Return (x, y) of the center of cell containing provided text 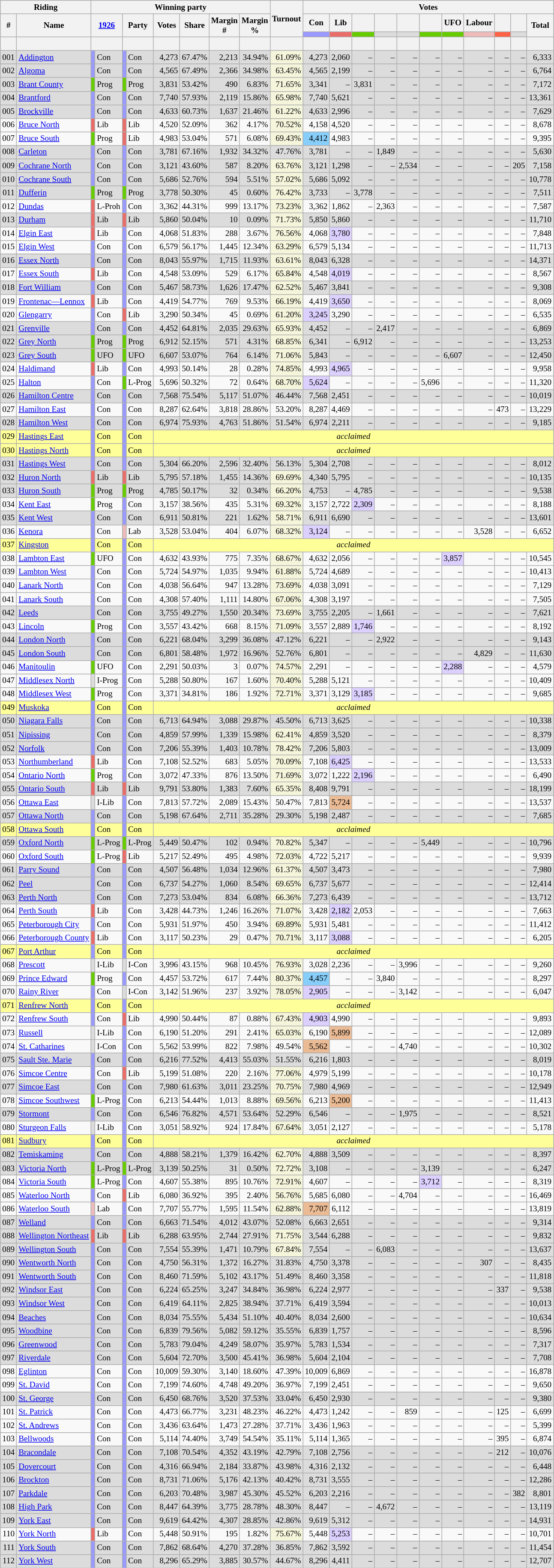
5,843 (316, 355)
61.37% (286, 870)
2,651 (341, 1222)
221 (225, 518)
56.64% (195, 586)
1,242 (341, 1412)
2,825 (225, 1304)
Fort William (54, 288)
10,076 (540, 1453)
2,977 (341, 1290)
5.51% (255, 179)
382 (519, 1493)
3,197 (341, 599)
075 (9, 1060)
099 (9, 1385)
Niagara Falls (54, 721)
53.07% (195, 355)
29.30% (286, 816)
59.30% (195, 1371)
46.22% (286, 1412)
16,469 (540, 1195)
Temiskaming (54, 1155)
073 (9, 1033)
Bruce South (54, 139)
8,408 (316, 789)
9,893 (540, 1019)
79.56% (195, 1331)
5,082 (225, 1331)
5,630 (540, 152)
37.28% (255, 1547)
1,471 (225, 1249)
55.97% (195, 261)
Riverdale (54, 1358)
125 (503, 1412)
6,205 (540, 938)
668 (225, 626)
6,083 (386, 1249)
6.14% (255, 355)
6.83% (255, 84)
9,314 (540, 1222)
Ottawa South (54, 829)
220 (225, 1073)
Kent West (54, 518)
57.18% (195, 477)
12,089 (540, 1033)
48.30% (286, 1507)
111 (9, 1547)
13,537 (540, 802)
Oxford South (54, 857)
10,413 (540, 572)
56.13% (286, 464)
49.20% (255, 1385)
070 (9, 992)
74.85% (286, 369)
65.98% (286, 98)
4,412 (316, 139)
1,111 (225, 599)
71.75% (286, 1236)
13,229 (540, 410)
362 (225, 125)
43.42% (195, 626)
2,196 (363, 775)
7.35% (255, 559)
9,143 (540, 640)
013 (9, 220)
Winning party (181, 7)
8,379 (540, 735)
9,260 (540, 965)
3,840 (386, 979)
007 (9, 139)
112 (9, 1561)
Riding (46, 7)
6,425 (341, 762)
7.98% (255, 1046)
37.53% (255, 1398)
65.93% (286, 328)
67.84% (286, 1249)
11,710 (540, 220)
Ottawa East (54, 802)
40.40% (286, 1318)
34.98% (255, 71)
51.54% (286, 423)
51.86% (255, 423)
025 (9, 382)
9,939 (540, 857)
Hastings West (54, 464)
53.99% (195, 1046)
10,013 (540, 1304)
Eglinton (54, 1371)
020 (9, 315)
016 (9, 261)
Grenville (54, 328)
50.34% (195, 315)
031 (9, 464)
028 (9, 423)
7,158 (540, 166)
8,297 (540, 979)
4.98% (255, 857)
4,829 (479, 653)
3,733 (316, 193)
0.50% (255, 1168)
924 (225, 1128)
10,796 (540, 843)
2,889 (341, 626)
7,505 (540, 599)
005 (9, 112)
090 (9, 1263)
030 (9, 450)
49.27% (195, 613)
9.53% (255, 301)
2.16% (255, 1073)
Margin% (255, 25)
3,749 (225, 1439)
108 (9, 1507)
76.93% (286, 965)
4,307 (225, 1520)
037 (9, 545)
1,715 (225, 261)
014 (9, 233)
61.63% (195, 1087)
65.25% (195, 1290)
54.97% (195, 572)
58.21% (195, 1155)
Kenora (54, 531)
Glengarry (54, 315)
27.28% (255, 1426)
2,363 (386, 206)
6,439 (341, 897)
6,112 (341, 1209)
Middlesex North (54, 680)
1926 (107, 25)
3,555 (341, 1480)
001 (9, 57)
45.52% (286, 1493)
6,764 (540, 71)
1.62% (255, 518)
12,286 (540, 1480)
45.30% (255, 1493)
Wellington South (54, 1249)
Hastings North (54, 450)
5,253 (341, 1534)
4,763 (225, 423)
I-Prog (109, 680)
186 (225, 694)
Labour (479, 23)
3,028 (316, 965)
435 (225, 504)
13.28% (255, 586)
1.82% (255, 1534)
0.34% (255, 491)
093 (9, 1304)
48.23% (255, 1412)
51.83% (195, 233)
50.91% (195, 1534)
Dundas (54, 206)
62.52% (286, 288)
10.79% (255, 1249)
7,511 (540, 193)
3.94% (255, 924)
Leeds (54, 613)
040 (9, 586)
28.86% (255, 410)
1,637 (225, 112)
062 (9, 884)
683 (225, 762)
3,378 (341, 1263)
3,987 (225, 1493)
66.19% (286, 301)
52.15% (195, 342)
61.09% (286, 57)
74.57% (286, 667)
3,592 (341, 1547)
490 (225, 84)
Hastings East (54, 437)
4,019 (341, 274)
3,011 (225, 1087)
7.44% (255, 979)
2,127 (341, 1128)
58.71% (286, 518)
7,629 (540, 112)
2,744 (225, 1236)
3.67% (255, 233)
55.03% (255, 1060)
51.55% (286, 1060)
50.14% (195, 369)
52.08% (286, 1222)
35.55% (286, 1331)
2.40% (255, 1195)
2,184 (225, 1467)
3,650 (341, 301)
Oxford North (54, 843)
097 (9, 1358)
4,249 (225, 1344)
63.45% (286, 71)
York East (54, 1520)
36.85% (286, 1547)
Northumberland (54, 762)
14,371 (540, 261)
7,172 (540, 84)
50.23% (195, 938)
4,965 (341, 369)
008 (9, 152)
15.98% (255, 735)
56.17% (195, 247)
Lanark South (54, 599)
69.43% (286, 139)
66.77% (195, 1412)
6,535 (540, 315)
8,801 (540, 1493)
14.36% (255, 477)
3,841 (341, 288)
13.17% (255, 206)
2,035 (225, 328)
048 (9, 694)
43.60% (195, 166)
095 (9, 1331)
1,975 (408, 1114)
Perth South (54, 911)
2,104 (341, 1358)
58.92% (195, 1128)
72 (225, 382)
71.65% (286, 84)
495 (225, 857)
096 (9, 1344)
Victoria North (54, 1168)
2,211 (341, 423)
Simcoe Centre (54, 1073)
052 (9, 748)
2,600 (341, 1318)
0.69% (255, 315)
5,134 (341, 247)
Party (138, 25)
8.54% (255, 884)
1,626 (225, 288)
64.81% (195, 328)
77.06% (286, 1073)
999 (225, 206)
058 (9, 829)
2.41% (255, 1033)
47.33% (195, 775)
3,341 (316, 84)
011 (9, 193)
18,199 (540, 789)
53.42% (195, 84)
7,129 (540, 586)
5,899 (341, 1033)
059 (9, 843)
70.52% (286, 125)
2,205 (341, 613)
Carleton (54, 152)
52.52% (195, 762)
York West (54, 1561)
9,832 (540, 1236)
5,850 (316, 220)
1,473 (225, 1426)
61.88% (286, 572)
017 (9, 274)
038 (9, 559)
70.54% (195, 1453)
Brant County (54, 84)
4,340 (316, 477)
17.47% (255, 288)
002 (9, 71)
16.96% (255, 653)
6,328 (341, 261)
043 (9, 626)
16.27% (255, 1263)
33.87% (255, 1467)
54.54% (255, 1439)
50.81% (195, 518)
032 (9, 477)
2,060 (341, 57)
822 (225, 1046)
11,412 (540, 924)
3,885 (225, 1561)
44.67% (286, 1561)
104 (9, 1453)
2,288 (453, 667)
895 (225, 1182)
046 (9, 667)
307 (479, 1263)
5,092 (341, 179)
54.77% (195, 301)
4,979 (316, 1073)
10,545 (540, 559)
1,013 (225, 1100)
047 (9, 680)
Hamilton Centre (54, 396)
947 (225, 586)
1,034 (225, 870)
51.96% (195, 992)
76.56% (286, 233)
61.20% (286, 315)
3,185 (363, 694)
13,712 (540, 897)
16.26% (255, 911)
6,341 (316, 342)
876 (225, 775)
1,534 (341, 1344)
594 (225, 179)
8,596 (540, 1331)
Elgin West (54, 247)
42.86% (286, 1520)
High Park (54, 1507)
29.87% (255, 721)
4.31% (255, 342)
Kingston (54, 545)
1,379 (225, 1155)
1,298 (341, 166)
71.07% (286, 911)
3,712 (430, 1182)
63.64% (195, 1426)
57.40% (195, 599)
8,678 (540, 125)
58.48% (195, 653)
65.84% (286, 274)
28.85% (255, 1520)
57.93% (195, 98)
13,533 (540, 762)
65.29% (195, 1561)
78.42% (286, 748)
Hamilton West (54, 423)
Middlesex West (54, 694)
2,182 (341, 911)
Greenwood (54, 1344)
51.49% (286, 1277)
4,722 (316, 857)
3,124 (316, 531)
091 (9, 1277)
775 (225, 559)
50.30% (195, 193)
1.92% (255, 694)
Wentworth South (54, 1277)
1,383 (225, 789)
17.84% (255, 1128)
2,309 (363, 504)
1,035 (225, 572)
0.28% (255, 369)
Addington (54, 57)
42.13% (255, 1480)
5,312 (341, 1520)
036 (9, 531)
12.96% (255, 870)
8,188 (540, 504)
8.88% (255, 1100)
3,140 (225, 1371)
47.76% (286, 152)
1,339 (225, 735)
10,019 (540, 396)
71.59% (195, 1277)
London South (54, 653)
5,434 (225, 1318)
34.81% (195, 694)
55.38% (195, 1182)
337 (503, 1290)
30.57% (255, 1561)
098 (9, 1371)
64.94% (195, 721)
2,366 (225, 71)
Haldimand (54, 369)
70.75% (286, 1087)
70.40% (286, 680)
11,713 (540, 247)
4,740 (408, 1046)
3,231 (225, 1412)
1,365 (341, 1439)
51.08% (195, 1073)
080 (9, 1128)
16.42% (255, 1155)
5,200 (341, 1100)
St. George (54, 1398)
1,550 (225, 613)
72.70% (195, 1358)
63.61% (286, 261)
110 (9, 1534)
12,949 (540, 1087)
50.17% (195, 491)
3,358 (341, 1277)
Stormont (54, 1114)
12,414 (540, 884)
5,624 (316, 382)
Windsor West (54, 1304)
083 (9, 1168)
1,932 (225, 152)
2,722 (341, 504)
Port Arthur (54, 951)
33.04% (286, 1398)
4,352 (225, 1453)
14.80% (255, 599)
Dufferin (54, 193)
13,601 (540, 518)
11,818 (540, 1277)
45.50% (286, 721)
15.86% (255, 98)
36.97% (286, 1385)
10.78% (255, 748)
62.64% (195, 410)
2,922 (386, 640)
31.83% (286, 1263)
67.49% (195, 71)
62.88% (286, 1209)
Perth North (54, 897)
077 (9, 1087)
55.77% (195, 1209)
Wentworth North (54, 1263)
8.15% (255, 626)
21.46% (255, 112)
7,685 (540, 816)
72.91% (286, 1182)
8,567 (540, 274)
Hamilton East (54, 410)
4,158 (316, 125)
053 (9, 762)
054 (9, 775)
12.34% (255, 247)
024 (9, 369)
3,108 (316, 1168)
044 (9, 640)
80.37% (286, 979)
082 (9, 1155)
021 (9, 328)
5.31% (255, 504)
3 (225, 667)
35.28% (255, 816)
68.64% (195, 1547)
13,637 (540, 1249)
4,411 (341, 1561)
38.56% (195, 504)
75.55% (195, 1318)
28.78% (255, 1507)
1,757 (341, 1331)
4,579 (540, 667)
9,185 (540, 423)
5,399 (540, 1426)
Wellington Northeast (54, 1236)
0.47% (255, 938)
Renfrew North (54, 1006)
Manitoulin (54, 667)
2,213 (225, 57)
4,469 (341, 410)
74.60% (195, 1385)
66.94% (195, 1467)
10,302 (540, 1046)
288 (225, 233)
Simcoe Southwest (54, 1100)
060 (9, 857)
1,661 (386, 613)
3,509 (341, 1155)
Sudbury (54, 1141)
44.31% (195, 206)
8,192 (540, 626)
3,473 (341, 870)
43.98% (286, 1467)
50.32% (195, 382)
Prince Edward (54, 979)
53.80% (195, 789)
022 (9, 342)
L-Proh (109, 206)
56.76% (286, 1195)
13,119 (540, 1507)
Frontenac—Lennox (54, 301)
4.17% (255, 125)
6,333 (540, 57)
Cochrane North (54, 166)
11.54% (255, 1209)
12,707 (540, 1561)
5,481 (341, 924)
2,056 (341, 559)
065 (9, 924)
7,587 (540, 206)
69.89% (286, 924)
Muskoka (54, 708)
72.72% (286, 1168)
109 (9, 1520)
1,972 (225, 653)
081 (9, 1141)
027 (9, 410)
4,672 (386, 1507)
65.35% (286, 789)
076 (9, 1073)
13,361 (540, 98)
078 (9, 1100)
2,756 (341, 1453)
074 (9, 1046)
Bruce North (54, 125)
54.44% (195, 1100)
27.91% (255, 1236)
10.76% (255, 1182)
101 (9, 1412)
5,677 (341, 884)
4,748 (225, 1385)
1,595 (225, 1209)
13,253 (540, 342)
5,117 (225, 396)
St. Patrick (54, 1412)
029 (9, 437)
9.94% (255, 572)
2,930 (341, 1398)
2,216 (341, 1493)
57.72% (195, 802)
10 (225, 220)
3,129 (341, 694)
5,176 (225, 1480)
63.76% (286, 166)
6.17% (255, 274)
5,178 (540, 1128)
039 (9, 572)
205 (519, 166)
Peterborough County (54, 938)
9,685 (540, 694)
7,708 (540, 1358)
006 (9, 125)
2,996 (341, 112)
018 (9, 288)
St. David (54, 1385)
015 (9, 247)
34.84% (255, 1290)
617 (225, 979)
London North (54, 640)
035 (9, 518)
46.44% (286, 396)
056 (9, 802)
Turnout (286, 19)
45.41% (255, 1358)
212 (503, 1453)
Welland (54, 1222)
29.63% (255, 328)
Beaches (54, 1318)
13,819 (540, 1209)
051 (9, 735)
54.27% (195, 884)
87 (225, 1019)
057 (9, 816)
38.94% (255, 1304)
34.32% (255, 152)
32 (225, 491)
72.03% (286, 857)
20.34% (255, 613)
2,905 (316, 992)
10,135 (540, 477)
70.71% (286, 938)
65.03% (286, 1033)
11,630 (540, 653)
023 (9, 355)
53.09% (195, 274)
085 (9, 1195)
73.23% (286, 206)
Huron South (54, 491)
4,704 (408, 1195)
0.09% (255, 220)
Margin# (225, 25)
063 (9, 897)
069 (9, 979)
29 (225, 938)
587 (225, 166)
76.42% (286, 193)
3,245 (316, 315)
69.56% (286, 1100)
Elgin East (54, 233)
7,848 (540, 233)
68.76% (195, 1398)
3,775 (225, 1507)
0.94% (255, 843)
10,701 (540, 1534)
066 (9, 938)
51.10% (255, 1318)
107 (9, 1493)
450 (225, 924)
77.52% (195, 1060)
10.45% (255, 965)
72.71% (286, 694)
11,454 (540, 1547)
70.82% (286, 843)
3,091 (341, 586)
70.09% (286, 762)
50.44% (195, 1019)
019 (9, 301)
43.17% (255, 1277)
Woodbine (54, 1331)
5,347 (316, 843)
Ontario North (54, 775)
042 (9, 613)
1,849 (386, 152)
5,803 (341, 748)
6,652 (540, 531)
064 (9, 911)
52.29% (286, 1114)
106 (9, 1480)
Huron North (54, 477)
Halton (54, 382)
4,969 (341, 1087)
1,746 (363, 626)
Total (540, 25)
Prescott (54, 965)
69.65% (286, 884)
57.99% (195, 735)
78.05% (286, 992)
76.82% (195, 1114)
834 (225, 897)
Sault Ste. Marie (54, 1060)
071 (9, 1006)
64.39% (195, 1507)
3,857 (453, 559)
2,132 (341, 1467)
061 (9, 870)
47.39% (286, 1371)
56.48% (195, 870)
1,372 (225, 1263)
004 (9, 98)
5,685 (316, 1195)
Parkdale (54, 1493)
Kent East (54, 504)
291 (225, 1033)
003 (9, 84)
1,403 (225, 748)
Waterloo South (54, 1209)
045 (9, 653)
51.20% (195, 1033)
13,009 (540, 748)
43.15% (195, 965)
York South (54, 1547)
50.04% (195, 220)
Grey North (54, 342)
Brockville (54, 112)
16,878 (540, 1371)
9,395 (540, 139)
Brockton (54, 1480)
Cochrane South (54, 179)
195 (225, 1534)
63.95% (195, 1236)
2,236 (341, 965)
3,247 (225, 1290)
105 (9, 1467)
404 (225, 531)
0.07% (255, 667)
61.22% (286, 112)
10,634 (540, 1318)
Dovercourt (54, 1467)
75.93% (195, 423)
049 (9, 708)
74.40% (195, 1439)
5,102 (225, 1277)
44.73% (195, 911)
68.70% (286, 382)
14,931 (540, 1520)
3,780 (341, 233)
75.54% (195, 396)
769 (225, 301)
8,521 (540, 1114)
59.12% (255, 1331)
8,019 (540, 1060)
13.50% (255, 775)
Ontario South (54, 789)
072 (9, 1019)
Rainy River (54, 992)
15.43% (255, 802)
3,544 (316, 1236)
42.79% (286, 1453)
1,455 (225, 477)
Bracondale (54, 1453)
237 (225, 992)
79.04% (195, 1344)
Lambton West (54, 572)
75.67% (286, 1534)
12,450 (540, 355)
8.20% (255, 166)
041 (9, 599)
Algoma (54, 71)
5,621 (341, 98)
Brantford (54, 98)
100 (9, 1398)
68.85% (286, 342)
St. Andrews (54, 1426)
9,308 (540, 288)
Durham (54, 220)
10,409 (540, 680)
2,596 (225, 464)
67.16% (195, 152)
0.60% (255, 193)
067 (9, 951)
71.69% (286, 775)
7.60% (255, 789)
8,012 (540, 464)
8,319 (540, 1182)
3,500 (225, 1358)
6,699 (540, 1412)
11.93% (255, 261)
62.70% (286, 1155)
1,803 (341, 1060)
18.60% (255, 1371)
6,247 (540, 1168)
35.11% (286, 1439)
43.93% (195, 559)
087 (9, 1222)
5,121 (341, 680)
50.25% (195, 1168)
8,069 (540, 301)
53.72% (195, 979)
66.36% (286, 897)
53.20% (286, 410)
St. Catharines (54, 1046)
084 (9, 1182)
4,689 (341, 572)
43.07% (255, 1222)
58.07% (255, 1344)
2,487 (341, 816)
4,012 (225, 1222)
968 (225, 965)
012 (9, 206)
055 (9, 789)
36.92% (195, 1195)
69.69% (286, 477)
6,690 (341, 518)
3,625 (341, 721)
Essex South (54, 274)
9,380 (540, 1398)
2,417 (386, 328)
7,621 (540, 613)
4,903 (316, 1019)
8,435 (540, 1263)
58.73% (195, 288)
068 (9, 965)
36.08% (255, 640)
Waterloo North (54, 1195)
010 (9, 179)
089 (9, 1249)
28 (225, 369)
6,874 (540, 1439)
71.09% (286, 626)
6,047 (540, 992)
63.29% (286, 247)
51.97% (195, 924)
57.02% (286, 179)
2,053 (363, 911)
52.49% (195, 857)
3.92% (255, 992)
Lincoln (54, 626)
9,650 (540, 1385)
167 (225, 680)
68.32% (286, 531)
10,778 (540, 179)
3,818 (225, 410)
10,338 (540, 721)
Ottawa North (54, 816)
69.32% (286, 504)
8,397 (540, 1155)
086 (9, 1209)
Victoria South (54, 1182)
1,246 (225, 911)
088 (9, 1236)
64.42% (195, 1520)
Sturgeon Falls (54, 1128)
5.05% (255, 762)
49.54% (286, 1046)
3,299 (225, 640)
094 (9, 1318)
Norfolk (54, 748)
50.03% (195, 667)
11,320 (540, 382)
033 (9, 491)
34.94% (255, 57)
67.06% (286, 599)
Name (54, 25)
62.41% (286, 735)
35.97% (286, 1344)
Essex North (54, 261)
2,534 (408, 166)
Simcoe East (54, 1087)
764 (225, 355)
68.67% (286, 559)
6,490 (540, 775)
4,571 (225, 1114)
2,711 (225, 816)
Bellwoods (54, 1439)
71.54% (195, 1222)
Lanark North (54, 586)
60.73% (195, 112)
6.07% (255, 531)
859 (408, 1412)
9,958 (540, 369)
York North (54, 1534)
# (9, 25)
2,089 (225, 802)
4,270 (225, 1547)
10,178 (540, 1073)
Nipissing (54, 735)
2,708 (341, 464)
6,448 (540, 1467)
1,060 (225, 884)
43.19% (255, 1453)
1,862 (341, 206)
Lambton East (54, 559)
71.73% (286, 220)
64.11% (195, 1304)
53.64% (255, 1114)
0.88% (255, 1019)
1,963 (341, 1426)
Peterborough City (54, 924)
Windsor East (54, 1290)
1,445 (225, 247)
Share (195, 25)
529 (225, 274)
56.31% (195, 1263)
Grey South (54, 355)
2,119 (225, 98)
092 (9, 1290)
47.12% (286, 640)
7,663 (540, 911)
7,317 (540, 1344)
40.42% (286, 1480)
70.48% (195, 1493)
Parry Sound (54, 870)
103 (9, 1439)
32.40% (255, 464)
4,413 (225, 1060)
1,222 (341, 775)
4,753 (316, 491)
2,199 (341, 71)
11,413 (540, 1100)
050 (9, 721)
026 (9, 396)
67.43% (286, 1019)
079 (9, 1114)
67.47% (195, 57)
034 (9, 504)
31 (225, 1168)
51.07% (255, 396)
68.04% (195, 640)
473 (503, 410)
Peel (54, 884)
0.64% (255, 382)
3,594 (341, 1304)
23.25% (255, 1087)
Renfrew South (54, 1019)
50.80% (195, 680)
Russell (54, 1033)
52.09% (195, 125)
009 (9, 166)
1.60% (255, 680)
